Return the [X, Y] coordinate for the center point of the cell that contains the specified text.  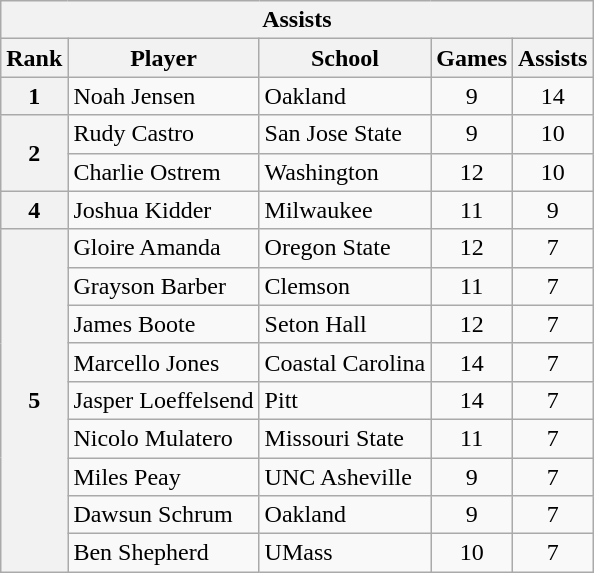
Marcello Jones [164, 362]
Oregon State [345, 248]
Grayson Barber [164, 286]
Joshua Kidder [164, 210]
Washington [345, 172]
Seton Hall [345, 324]
Gloire Amanda [164, 248]
Coastal Carolina [345, 362]
Rank [34, 58]
Nicolo Mulatero [164, 438]
4 [34, 210]
Missouri State [345, 438]
San Jose State [345, 134]
2 [34, 153]
Ben Shepherd [164, 553]
Games [472, 58]
School [345, 58]
Clemson [345, 286]
Dawsun Schrum [164, 515]
Player [164, 58]
Jasper Loeffelsend [164, 400]
Pitt [345, 400]
1 [34, 96]
UNC Asheville [345, 477]
Noah Jensen [164, 96]
James Boote [164, 324]
Miles Peay [164, 477]
Charlie Ostrem [164, 172]
Rudy Castro [164, 134]
5 [34, 400]
Milwaukee [345, 210]
UMass [345, 553]
